Return the [X, Y] coordinate for the center point of the cell that contains the specified text.  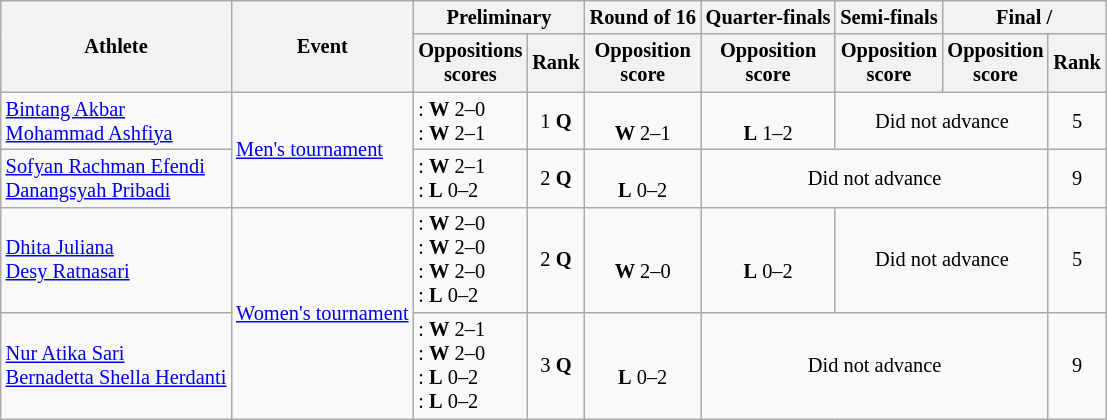
Semi-finals [888, 17]
W 2–0 [643, 260]
: W 2–1: W 2–0: L 0–2: L 0–2 [470, 366]
Nur Atika SariBernadetta Shella Herdanti [116, 366]
: W 2–0: W 2–1 [470, 121]
Bintang AkbarMohammad Ashfiya [116, 121]
Final / [1024, 17]
Quarter-finals [768, 17]
Oppositionsscores [470, 63]
Men's tournament [322, 150]
Sofyan Rachman EfendiDanangsyah Pribadi [116, 178]
W 2–1 [643, 121]
: W 2–0: W 2–0: W 2–0: L 0–2 [470, 260]
Preliminary [498, 17]
Dhita JulianaDesy Ratnasari [116, 260]
Athlete [116, 46]
3 Q [556, 366]
Women's tournament [322, 312]
1 Q [556, 121]
Event [322, 46]
Round of 16 [643, 17]
L 1–2 [768, 121]
: W 2–1: L 0–2 [470, 178]
